Determine the (x, y) coordinate at the center of the cell enclosing the given text.  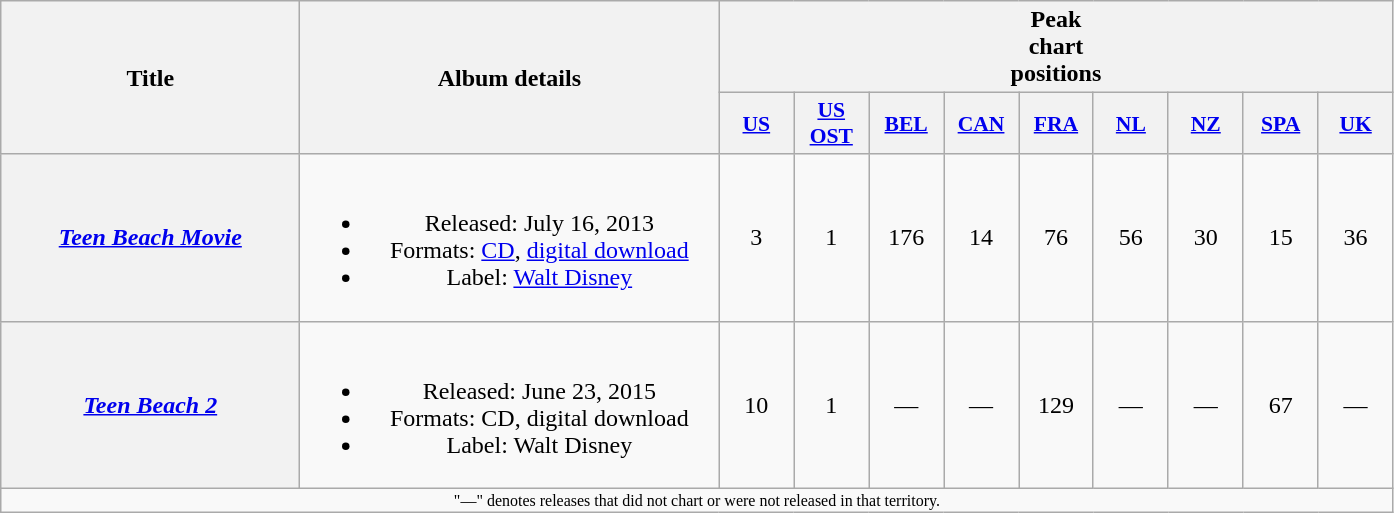
SPA (1280, 124)
129 (1056, 404)
Album details (510, 78)
36 (1356, 238)
30 (1206, 238)
67 (1280, 404)
US (756, 124)
10 (756, 404)
USOST (832, 124)
NZ (1206, 124)
FRA (1056, 124)
15 (1280, 238)
56 (1130, 238)
"—" denotes releases that did not chart or were not released in that territory. (697, 500)
CAN (982, 124)
Peakchartpositions (1056, 47)
NL (1130, 124)
76 (1056, 238)
UK (1356, 124)
14 (982, 238)
Teen Beach 2 (150, 404)
Teen Beach Movie (150, 238)
BEL (906, 124)
176 (906, 238)
Released: July 16, 2013Formats: CD, digital downloadLabel: Walt Disney (510, 238)
Title (150, 78)
Released: June 23, 2015Formats: CD, digital downloadLabel: Walt Disney (510, 404)
3 (756, 238)
